Output the (X, Y) coordinate of the center of the cell containing the given text.  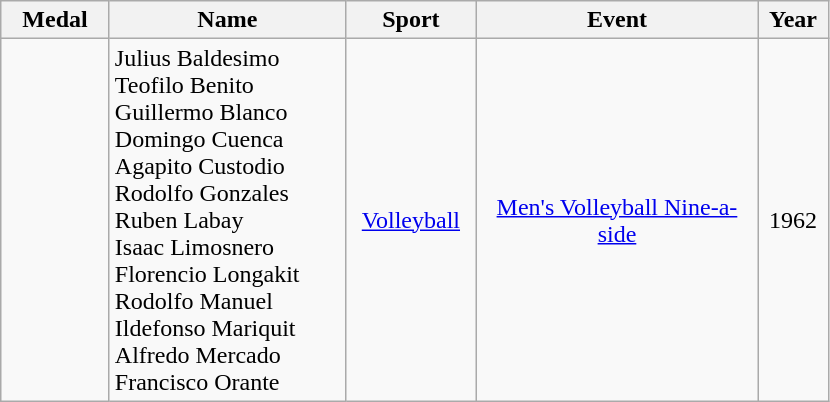
Men's Volleyball Nine-a-side (616, 220)
Sport (410, 20)
Name (227, 20)
Year (794, 20)
Medal (56, 20)
1962 (794, 220)
Event (616, 20)
Volleyball (410, 220)
